Output the (x, y) coordinate of the center of the cell containing the given text.  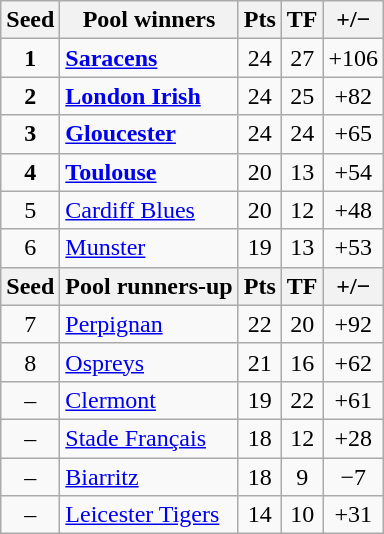
9 (302, 477)
6 (30, 248)
−7 (354, 477)
8 (30, 362)
3 (30, 134)
+31 (354, 515)
Clermont (149, 400)
Leicester Tigers (149, 515)
+62 (354, 362)
21 (260, 362)
4 (30, 172)
7 (30, 324)
London Irish (149, 96)
10 (302, 515)
Stade Français (149, 438)
Perpignan (149, 324)
16 (302, 362)
2 (30, 96)
Ospreys (149, 362)
27 (302, 58)
+61 (354, 400)
+92 (354, 324)
1 (30, 58)
+48 (354, 210)
Cardiff Blues (149, 210)
Saracens (149, 58)
+28 (354, 438)
Pool winners (149, 20)
Pool runners-up (149, 286)
Gloucester (149, 134)
+54 (354, 172)
+82 (354, 96)
Biarritz (149, 477)
+65 (354, 134)
5 (30, 210)
14 (260, 515)
25 (302, 96)
Munster (149, 248)
Toulouse (149, 172)
+53 (354, 248)
+106 (354, 58)
